For the text-containing cell, return its midpoint in [X, Y] coordinate format. 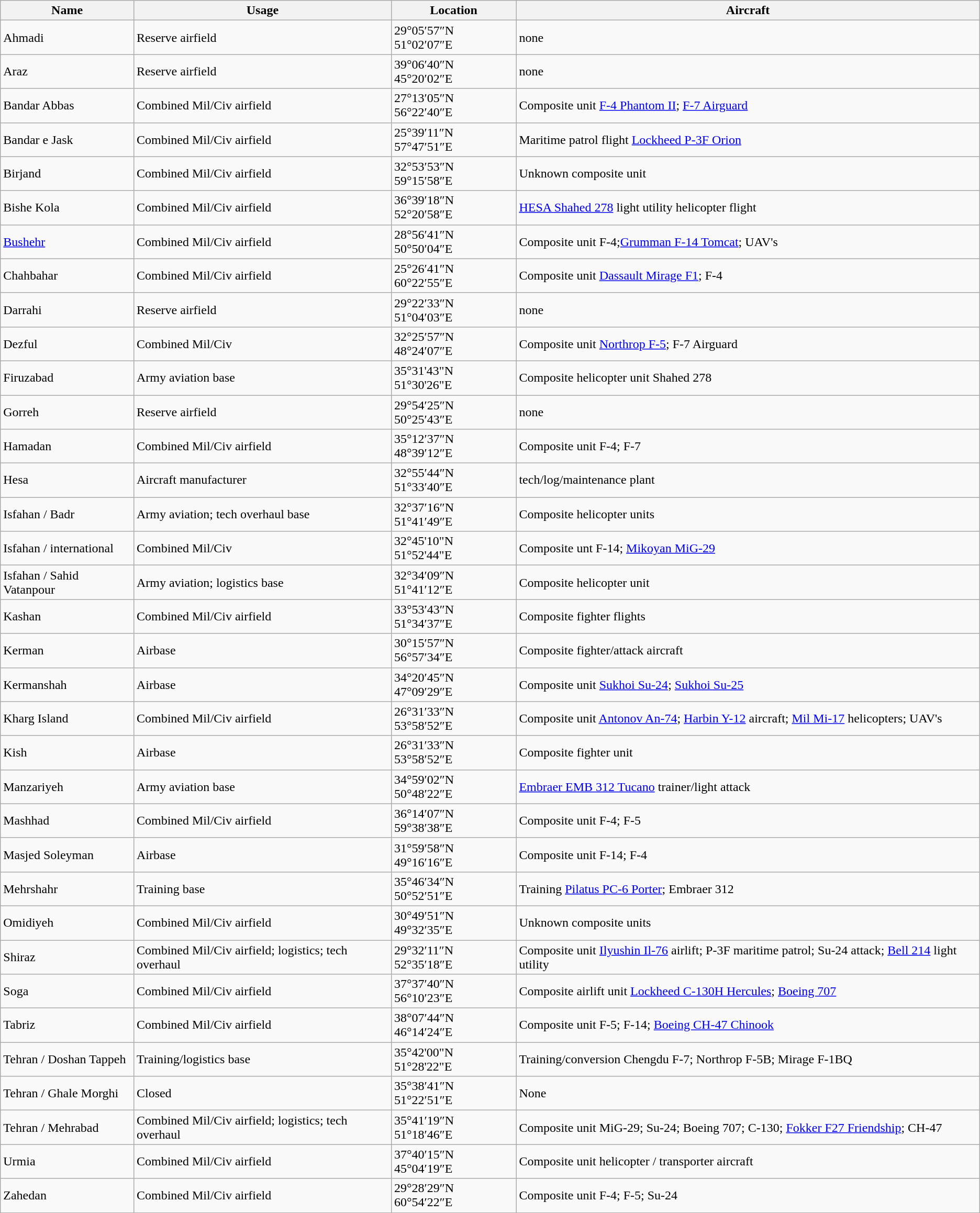
30°15′57″N 56°57′34″E [453, 650]
Training/conversion Chengdu F-7; Northrop F-5B; Mirage F-1BQ [748, 1060]
Composite unit F-4; F-5 [748, 821]
Composite fighter/attack aircraft [748, 650]
Mashhad [67, 821]
35°31'43"N 51°30'26"E [453, 378]
Bishe Kola [67, 207]
Composite unit F-4; F-7 [748, 446]
Tabriz [67, 1025]
Aircraft manufacturer [262, 481]
Isfahan / Badr [67, 514]
Composite airlift unit Lockheed C-130H Hercules; Boeing 707 [748, 992]
34°20′45″N 47°09′29″E [453, 685]
28°56′41″N 50°50′04″E [453, 242]
29°22′33″N 51°04′03″E [453, 310]
Zahedan [67, 1196]
None [748, 1093]
31°59′58″N 49°16′16″E [453, 854]
tech/log/maintenance plant [748, 481]
35°41′19″N 51°18′46″E [453, 1128]
38°07′44″N 46°14′24″E [453, 1025]
Chahbahar [67, 275]
Araz [67, 71]
Location [453, 10]
Embraer EMB 312 Tucano trainer/light attack [748, 786]
Manzariyeh [67, 786]
Closed [262, 1093]
Firuzabad [67, 378]
36°14′07″N 59°38′38″E [453, 821]
Omidiyeh [67, 922]
33°53′43″N 51°34′37″E [453, 617]
Birjand [67, 174]
Composite unit Northrop F-5; F-7 Airguard [748, 343]
Bushehr [67, 242]
Composite fighter flights [748, 617]
Composite unit F-4; F-5; Su-24 [748, 1196]
Bandar e Jask [67, 139]
37°40′15″N 45°04′19″E [453, 1161]
32°45'10"N 51°52'44"E [453, 549]
Training/logistics base [262, 1060]
Aircraft [748, 10]
Hesa [67, 481]
Army aviation; tech overhaul base [262, 514]
Darrahi [67, 310]
Composite unit F-4 Phantom II; F-7 Airguard [748, 106]
Training base [262, 889]
Urmia [67, 1161]
HESA Shahed 278 light utility helicopter flight [748, 207]
Composite unit Dassault Mirage F1; F-4 [748, 275]
35°46′34″N 50°52′51″E [453, 889]
35°38′41″N 51°22′51″E [453, 1093]
Usage [262, 10]
32°34′09″N 51°41′12″E [453, 582]
Shiraz [67, 957]
Isfahan / Sahid Vatanpour [67, 582]
Kermanshah [67, 685]
Kish [67, 753]
25°39′11″N 57°47′51″E [453, 139]
Soga [67, 992]
Kashan [67, 617]
Composite unit F-5; F-14; Boeing CH-47 Chinook [748, 1025]
Kerman [67, 650]
Kharg Island [67, 718]
Composite helicopter unit [748, 582]
35°42'00"N 51°28'22"E [453, 1060]
Unknown composite unit [748, 174]
Training Pilatus PC-6 Porter; Embraer 312 [748, 889]
Ahmadi [67, 38]
Composite unit MiG-29; Su-24; Boeing 707; C-130; Fokker F27 Friendship; CH-47 [748, 1128]
Bandar Abbas [67, 106]
39°06′40″N 45°20′02″E [453, 71]
32°53′53″N 59°15′58″E [453, 174]
Gorreh [67, 411]
Name [67, 10]
29°28′29″N 60°54′22″E [453, 1196]
32°55′44″N 51°33′40″E [453, 481]
Composite fighter unit [748, 753]
Tehran / Ghale Morghi [67, 1093]
Maritime patrol flight Lockheed P-3F Orion [748, 139]
27°13′05″N 56°22′40″E [453, 106]
Composite unit Ilyushin Il-76 airlift; P-3F maritime patrol; Su-24 attack; Bell 214 light utility [748, 957]
29°54′25″N 50°25′43″E [453, 411]
34°59′02″N 50°48′22″E [453, 786]
Composite helicopter units [748, 514]
Composite helicopter unit Shahed 278 [748, 378]
Mehrshahr [67, 889]
Dezful [67, 343]
Isfahan / international [67, 549]
Composite unit F-14; F-4 [748, 854]
Hamadan [67, 446]
Composite unit Sukhoi Su-24; Sukhoi Su-25 [748, 685]
32°25′57″N 48°24′07″E [453, 343]
32°37′16″N 51°41′49″E [453, 514]
Masjed Soleyman [67, 854]
Composite unit Antonov An-74; Harbin Y-12 aircraft; Mil Mi-17 helicopters; UAV's [748, 718]
Unknown composite units [748, 922]
Tehran / Doshan Tappeh [67, 1060]
Army aviation; logistics base [262, 582]
29°05′57″N 51°02′07″E [453, 38]
36°39′18″N 52°20′58″E [453, 207]
Composite unit helicopter / transporter aircraft [748, 1161]
37°37′40″N 56°10′23″E [453, 992]
35°12′37″N 48°39′12″E [453, 446]
Composite unit F-4;Grumman F-14 Tomcat; UAV's [748, 242]
30°49′51″N 49°32′35″E [453, 922]
Composite unt F-14; Mikoyan MiG-29 [748, 549]
Tehran / Mehrabad [67, 1128]
25°26′41″N 60°22′55″E [453, 275]
29°32′11″N 52°35′18″E [453, 957]
